Scan for the cell matching the given text and deliver its (x, y) coordinate at center. 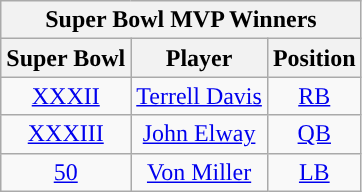
Super Bowl (66, 58)
Position (314, 58)
XXXIII (66, 134)
Player (200, 58)
John Elway (200, 134)
QB (314, 134)
LB (314, 172)
RB (314, 96)
Super Bowl MVP Winners (181, 20)
Terrell Davis (200, 96)
Von Miller (200, 172)
XXXII (66, 96)
50 (66, 172)
